Extract the (x, y) coordinate from the center of the cell holding the provided text.  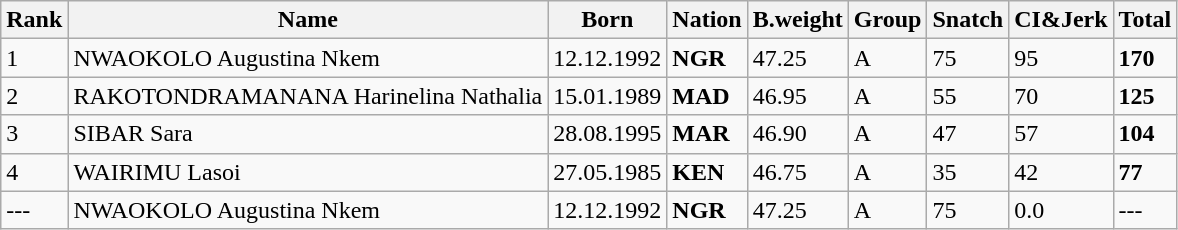
Born (608, 20)
77 (1145, 172)
RAKOTONDRAMANANA Harinelina Nathalia (308, 96)
15.01.1989 (608, 96)
MAR (707, 134)
Name (308, 20)
SIBAR Sara (308, 134)
35 (968, 172)
1 (34, 58)
55 (968, 96)
2 (34, 96)
47 (968, 134)
27.05.1985 (608, 172)
46.90 (798, 134)
B.weight (798, 20)
WAIRIMU Lasoi (308, 172)
Group (888, 20)
4 (34, 172)
3 (34, 134)
MAD (707, 96)
42 (1061, 172)
Total (1145, 20)
125 (1145, 96)
57 (1061, 134)
95 (1061, 58)
46.95 (798, 96)
0.0 (1061, 210)
170 (1145, 58)
Snatch (968, 20)
46.75 (798, 172)
28.08.1995 (608, 134)
70 (1061, 96)
104 (1145, 134)
Rank (34, 20)
CI&Jerk (1061, 20)
Nation (707, 20)
KEN (707, 172)
